Provide the (x, y) coordinate of the cell's center where the given text is located.  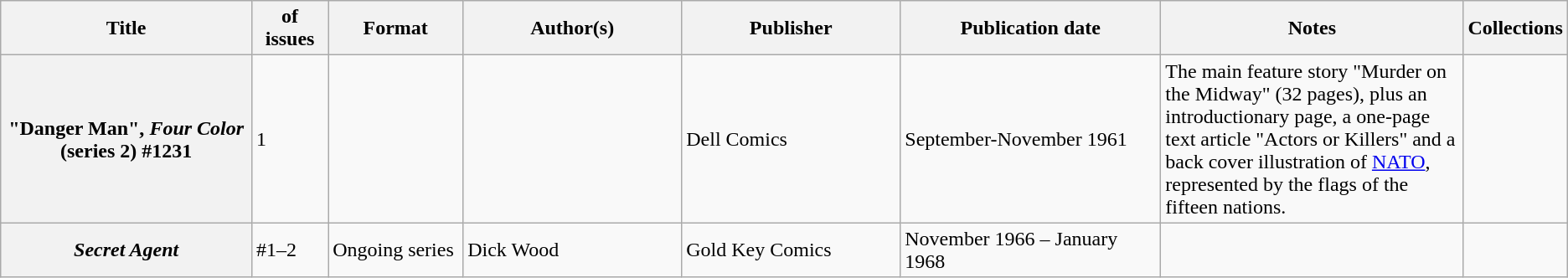
Notes (1312, 28)
Format (395, 28)
September-November 1961 (1030, 139)
Author(s) (573, 28)
Publication date (1030, 28)
1 (290, 139)
Gold Key Comics (791, 250)
Secret Agent (126, 250)
Dell Comics (791, 139)
Ongoing series (395, 250)
"Danger Man", Four Color (series 2) #1231 (126, 139)
of issues (290, 28)
Dick Wood (573, 250)
November 1966 – January 1968 (1030, 250)
Publisher (791, 28)
Collections (1515, 28)
Title (126, 28)
#1–2 (290, 250)
